Return the [X, Y] coordinate for the center point of the cell that contains the specified text.  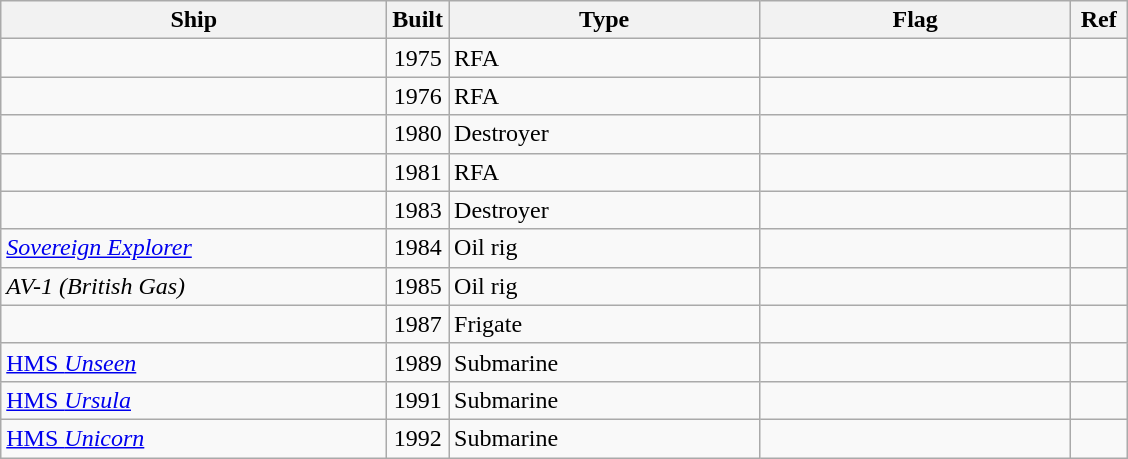
1984 [418, 248]
1981 [418, 172]
1983 [418, 210]
Sovereign Explorer [194, 248]
Built [418, 20]
1976 [418, 96]
1985 [418, 286]
HMS Unseen [194, 362]
1992 [418, 438]
Type [604, 20]
1980 [418, 134]
HMS Ursula [194, 400]
Flag [916, 20]
Ref [1099, 20]
Frigate [604, 324]
HMS Unicorn [194, 438]
1989 [418, 362]
1975 [418, 58]
AV-1 (British Gas) [194, 286]
1987 [418, 324]
Ship [194, 20]
1991 [418, 400]
